Pinpoint the cell where the given text exists, returning its (X, Y) midpoint coordinate. 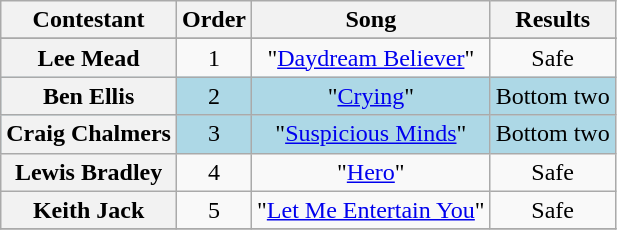
Craig Chalmers (89, 134)
Song (372, 20)
Contestant (89, 20)
5 (214, 210)
Results (552, 20)
"Crying" (372, 96)
1 (214, 58)
Lee Mead (89, 58)
"Let Me Entertain You" (372, 210)
"Hero" (372, 172)
Keith Jack (89, 210)
Order (214, 20)
Ben Ellis (89, 96)
2 (214, 96)
Lewis Bradley (89, 172)
4 (214, 172)
"Daydream Believer" (372, 58)
3 (214, 134)
"Suspicious Minds" (372, 134)
